Detect which cell encompasses the target text, then output its [X, Y] center coordinate. 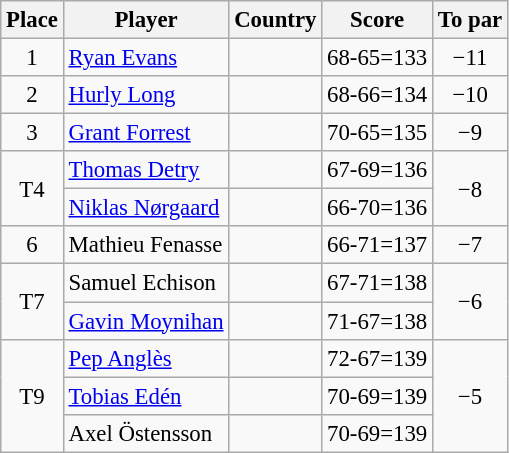
−6 [470, 302]
T7 [32, 302]
Axel Östensson [146, 433]
71-67=138 [378, 321]
Grant Forrest [146, 133]
Country [276, 20]
66-71=137 [378, 245]
To par [470, 20]
−11 [470, 58]
−9 [470, 133]
T9 [32, 396]
Player [146, 20]
6 [32, 245]
−8 [470, 188]
−7 [470, 245]
Score [378, 20]
−5 [470, 396]
T4 [32, 188]
Ryan Evans [146, 58]
Pep Anglès [146, 358]
Place [32, 20]
3 [32, 133]
Gavin Moynihan [146, 321]
67-69=136 [378, 170]
68-65=133 [378, 58]
1 [32, 58]
Tobias Edén [146, 396]
Thomas Detry [146, 170]
−10 [470, 95]
70-65=135 [378, 133]
68-66=134 [378, 95]
Samuel Echison [146, 283]
72-67=139 [378, 358]
66-70=136 [378, 208]
Hurly Long [146, 95]
2 [32, 95]
67-71=138 [378, 283]
Mathieu Fenasse [146, 245]
Niklas Nørgaard [146, 208]
